Capture the cell that displays the provided text and extract its [x, y] central coordinate. 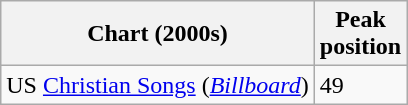
49 [360, 85]
US Christian Songs (Billboard) [158, 85]
Peakposition [360, 34]
Chart (2000s) [158, 34]
